Detect which cell encompasses the target text, then output its [X, Y] center coordinate. 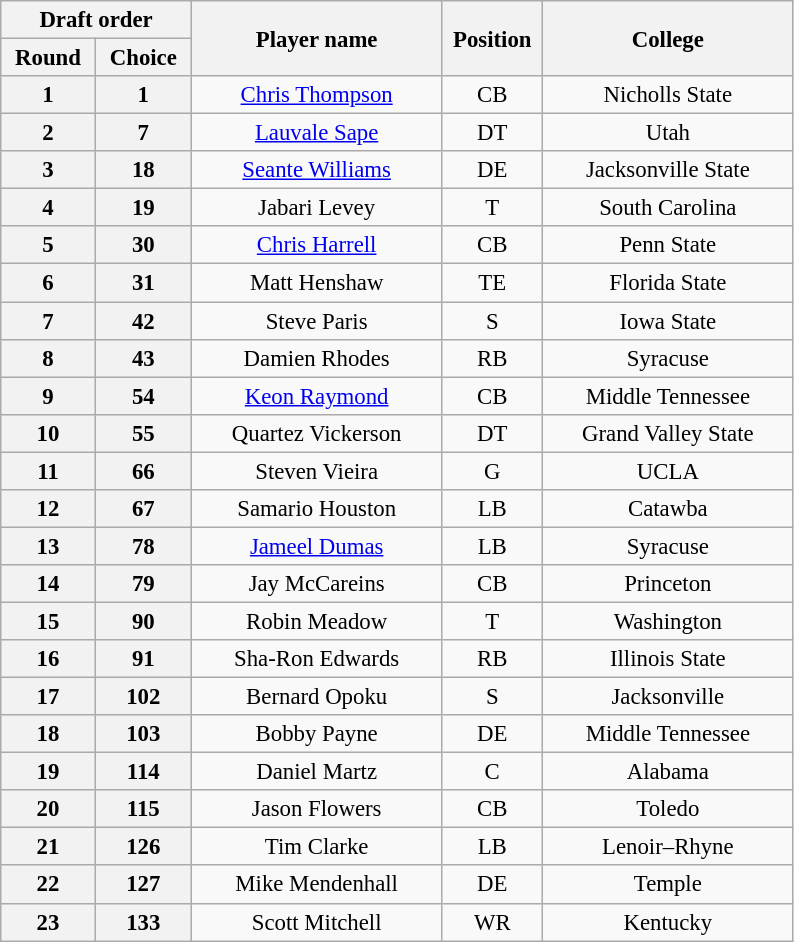
22 [48, 885]
15 [48, 621]
Grand Valley State [668, 433]
43 [143, 358]
Chris Thompson [316, 95]
102 [143, 697]
Jason Flowers [316, 809]
91 [143, 659]
Jay McCareins [316, 584]
Steve Paris [316, 321]
66 [143, 471]
5 [48, 245]
Lauvale Sape [316, 133]
30 [143, 245]
31 [143, 283]
C [492, 772]
Princeton [668, 584]
17 [48, 697]
12 [48, 509]
Quartez Vickerson [316, 433]
Draft order [96, 20]
Lenoir–Rhyne [668, 847]
2 [48, 133]
Tim Clarke [316, 847]
Iowa State [668, 321]
67 [143, 509]
Washington [668, 621]
13 [48, 546]
42 [143, 321]
Samario Houston [316, 509]
Seante Williams [316, 170]
Mike Mendenhall [316, 885]
3 [48, 170]
Robin Meadow [316, 621]
Player name [316, 38]
103 [143, 734]
Florida State [668, 283]
21 [48, 847]
Scott Mitchell [316, 922]
Toledo [668, 809]
UCLA [668, 471]
9 [48, 396]
10 [48, 433]
Jacksonville [668, 697]
16 [48, 659]
126 [143, 847]
54 [143, 396]
Position [492, 38]
Illinois State [668, 659]
Sha-Ron Edwards [316, 659]
Utah [668, 133]
90 [143, 621]
Round [48, 58]
Chris Harrell [316, 245]
Matt Henshaw [316, 283]
Daniel Martz [316, 772]
79 [143, 584]
TE [492, 283]
133 [143, 922]
Alabama [668, 772]
127 [143, 885]
Catawba [668, 509]
114 [143, 772]
115 [143, 809]
Kentucky [668, 922]
Steven Vieira [316, 471]
Damien Rhodes [316, 358]
Bernard Opoku [316, 697]
WR [492, 922]
Jameel Dumas [316, 546]
20 [48, 809]
Keon Raymond [316, 396]
G [492, 471]
Temple [668, 885]
Bobby Payne [316, 734]
78 [143, 546]
6 [48, 283]
23 [48, 922]
11 [48, 471]
Jacksonville State [668, 170]
Penn State [668, 245]
14 [48, 584]
4 [48, 208]
55 [143, 433]
Choice [143, 58]
South Carolina [668, 208]
Jabari Levey [316, 208]
Nicholls State [668, 95]
8 [48, 358]
College [668, 38]
